Find where the given text appears and provide that cell's center as [x, y] coordinate. 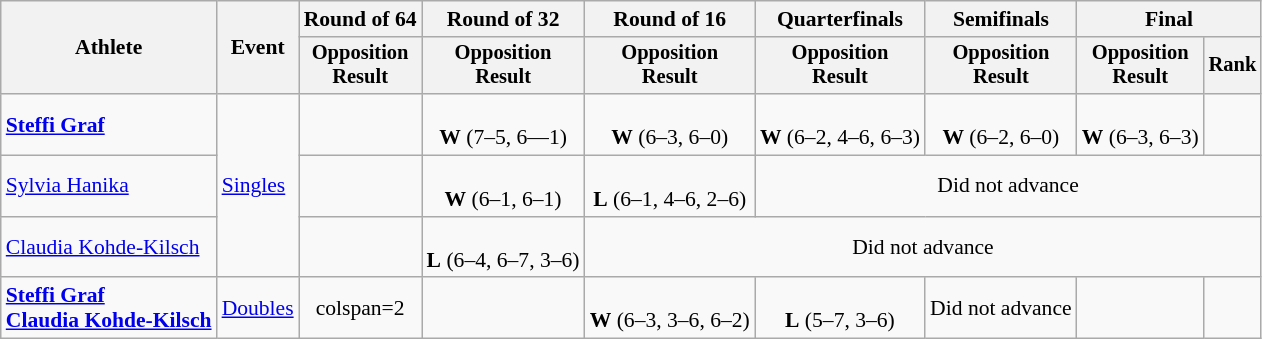
W (7–5, 6—1) [504, 124]
W (6–3, 6–0) [670, 124]
colspan=2 [360, 308]
W (6–3, 3–6, 6–2) [670, 308]
Event [258, 48]
Round of 64 [360, 19]
W (6–2, 6–0) [1001, 124]
Steffi GrafClaudia Kohde-Kilsch [109, 308]
Doubles [258, 308]
W (6–1, 6–1) [504, 186]
Final [1170, 19]
Steffi Graf [109, 124]
Athlete [109, 48]
W (6–3, 6–3) [1140, 124]
Claudia Kohde-Kilsch [109, 248]
Round of 32 [504, 19]
Singles [258, 186]
Round of 16 [670, 19]
Quarterfinals [840, 19]
Semifinals [1001, 19]
L (6–1, 4–6, 2–6) [670, 186]
L (5–7, 3–6) [840, 308]
Rank [1233, 66]
L (6–4, 6–7, 3–6) [504, 248]
Sylvia Hanika [109, 186]
W (6–2, 4–6, 6–3) [840, 124]
